Return [X, Y] of the center of cell containing provided text 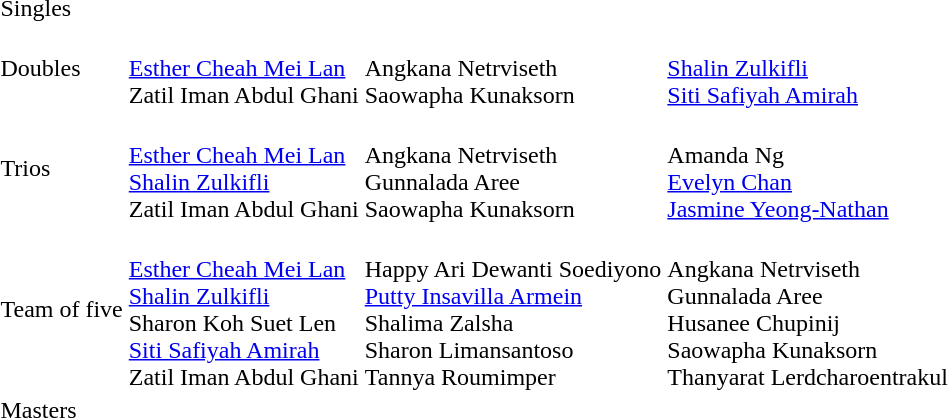
Esther Cheah Mei LanZatil Iman Abdul Ghani [244, 68]
Esther Cheah Mei LanShalin ZulkifliZatil Iman Abdul Ghani [244, 168]
Happy Ari Dewanti SoediyonoPutty Insavilla ArmeinShalima ZalshaSharon LimansantosoTannya Roumimper [513, 310]
Esther Cheah Mei LanShalin ZulkifliSharon Koh Suet LenSiti Safiyah AmirahZatil Iman Abdul Ghani [244, 310]
Angkana NetrvisethGunnalada AreeSaowapha Kunaksorn [513, 168]
Angkana NetrvisethSaowapha Kunaksorn [513, 68]
